Return the (X, Y) coordinate for the center point of the cell that contains the specified text.  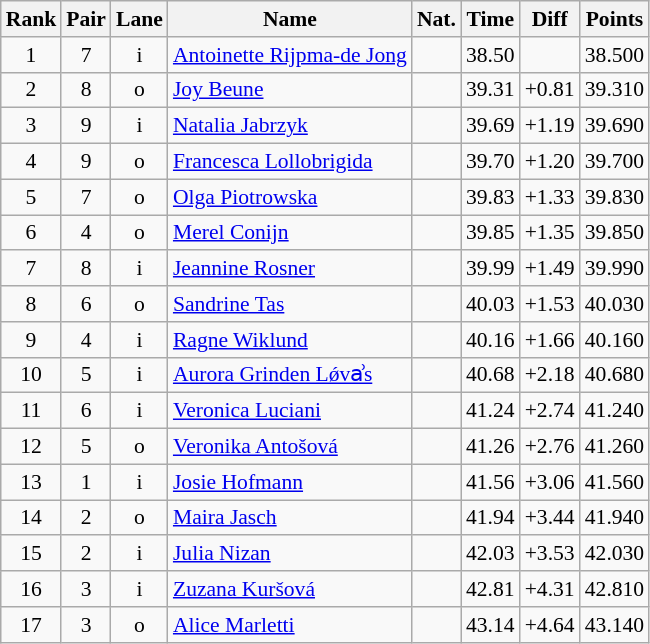
39.31 (490, 90)
+0.81 (550, 90)
+1.53 (550, 304)
40.030 (614, 304)
Points (614, 19)
14 (32, 518)
Francesca Lollobrigida (290, 162)
41.56 (490, 482)
41.240 (614, 411)
+1.20 (550, 162)
Pair (86, 19)
+1.19 (550, 126)
39.690 (614, 126)
Jeannine Rosner (290, 269)
Antoinette Rijpma-de Jong (290, 55)
38.50 (490, 55)
Name (290, 19)
Sandrine Tas (290, 304)
Aurora Grinden Lǿvẚs (290, 375)
43.140 (614, 625)
+1.33 (550, 197)
39.99 (490, 269)
11 (32, 411)
39.310 (614, 90)
12 (32, 447)
39.830 (614, 197)
39.990 (614, 269)
41.940 (614, 518)
42.030 (614, 554)
+3.44 (550, 518)
Merel Conijn (290, 233)
+4.64 (550, 625)
39.85 (490, 233)
Veronica Luciani (290, 411)
43.14 (490, 625)
39.700 (614, 162)
+3.06 (550, 482)
13 (32, 482)
+2.76 (550, 447)
40.16 (490, 340)
Ragne Wiklund (290, 340)
Diff (550, 19)
Time (490, 19)
40.03 (490, 304)
17 (32, 625)
42.03 (490, 554)
39.850 (614, 233)
Alice Marletti (290, 625)
+2.74 (550, 411)
Josie Hofmann (290, 482)
41.26 (490, 447)
Veronika Antošová (290, 447)
Joy Beune (290, 90)
10 (32, 375)
+1.66 (550, 340)
41.560 (614, 482)
+4.31 (550, 589)
15 (32, 554)
Olga Piotrowska (290, 197)
Maira Jasch (290, 518)
40.680 (614, 375)
42.81 (490, 589)
+1.49 (550, 269)
38.500 (614, 55)
Zuzana Kuršová (290, 589)
Natalia Jabrzyk (290, 126)
+2.18 (550, 375)
39.69 (490, 126)
+1.35 (550, 233)
42.810 (614, 589)
41.24 (490, 411)
41.260 (614, 447)
Nat. (436, 19)
41.94 (490, 518)
39.83 (490, 197)
16 (32, 589)
Rank (32, 19)
40.68 (490, 375)
+3.53 (550, 554)
Julia Nizan (290, 554)
40.160 (614, 340)
Lane (140, 19)
39.70 (490, 162)
